Identify which cell holds the provided text, then report its [X, Y] central coordinate. 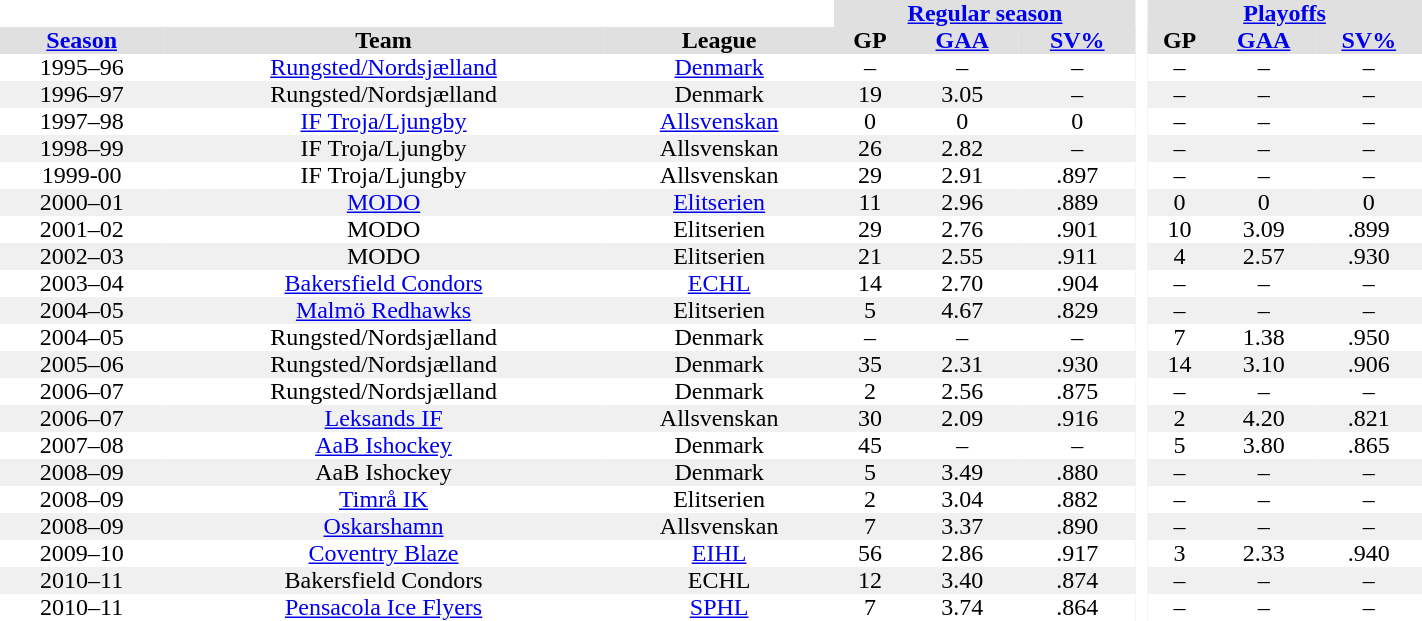
2.91 [962, 176]
3.49 [962, 472]
10 [1180, 230]
.875 [1077, 392]
.880 [1077, 472]
11 [870, 202]
Season [82, 40]
1998–99 [82, 148]
.911 [1077, 256]
.901 [1077, 230]
.829 [1077, 310]
.906 [1369, 364]
56 [870, 554]
3.10 [1264, 364]
.889 [1077, 202]
3.04 [962, 500]
30 [870, 418]
Team [384, 40]
1995–96 [82, 68]
2003–04 [82, 284]
3.37 [962, 526]
Timrå IK [384, 500]
EIHL [720, 554]
26 [870, 148]
2.57 [1264, 256]
12 [870, 580]
.917 [1077, 554]
Leksands IF [384, 418]
.865 [1369, 446]
2005–06 [82, 364]
2.86 [962, 554]
.899 [1369, 230]
2.09 [962, 418]
1.38 [1264, 338]
.874 [1077, 580]
3.40 [962, 580]
League [720, 40]
2000–01 [82, 202]
2.82 [962, 148]
SPHL [720, 608]
.950 [1369, 338]
2.31 [962, 364]
.940 [1369, 554]
3.09 [1264, 230]
1996–97 [82, 94]
.916 [1077, 418]
19 [870, 94]
Malmö Redhawks [384, 310]
2.96 [962, 202]
4 [1180, 256]
Oskarshamn [384, 526]
4.67 [962, 310]
3.80 [1264, 446]
2.76 [962, 230]
2.55 [962, 256]
Pensacola Ice Flyers [384, 608]
Regular season [984, 14]
2002–03 [82, 256]
.864 [1077, 608]
3.74 [962, 608]
.904 [1077, 284]
45 [870, 446]
.897 [1077, 176]
2.33 [1264, 554]
Playoffs [1284, 14]
.882 [1077, 500]
.890 [1077, 526]
21 [870, 256]
4.20 [1264, 418]
2.70 [962, 284]
3 [1180, 554]
35 [870, 364]
2007–08 [82, 446]
.821 [1369, 418]
2.56 [962, 392]
2001–02 [82, 230]
1999-00 [82, 176]
2009–10 [82, 554]
1997–98 [82, 122]
Coventry Blaze [384, 554]
3.05 [962, 94]
